Return (x, y) of the center of cell containing provided text 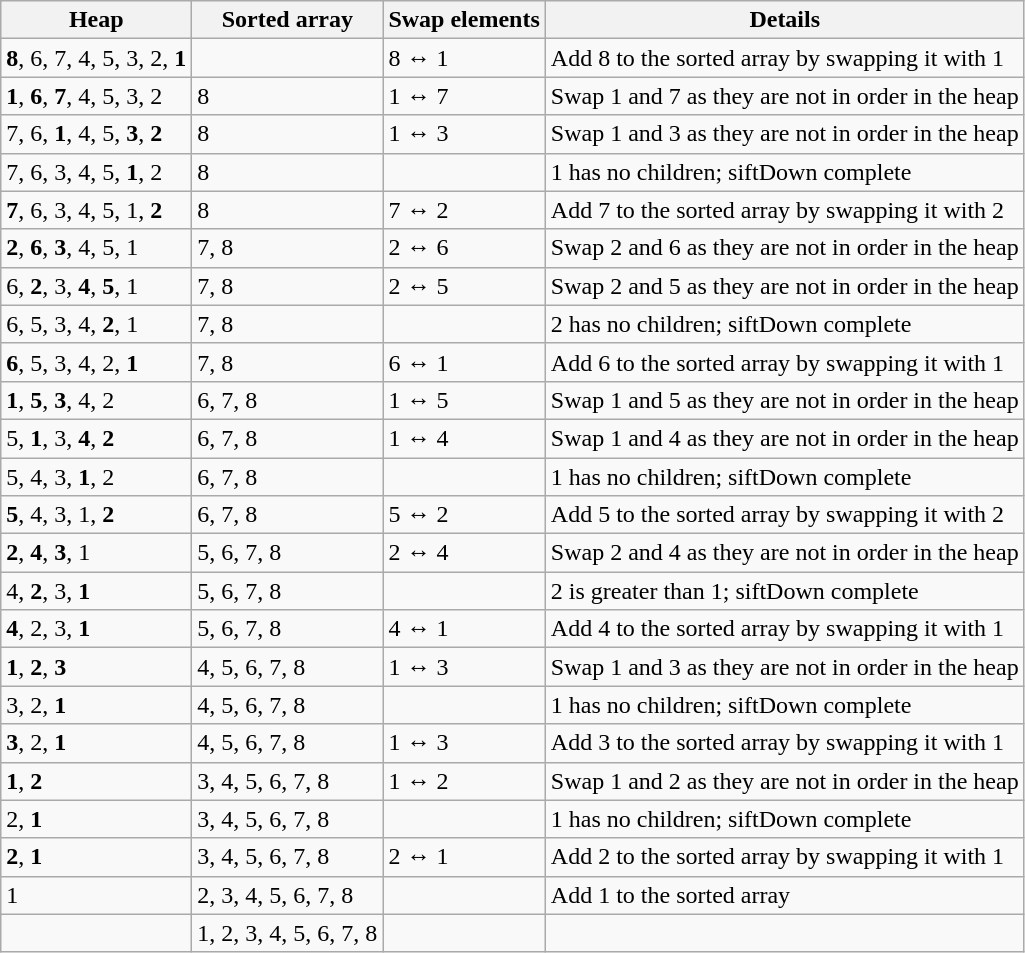
Heap (96, 20)
Add 1 to the sorted array (784, 895)
1, 2 (96, 781)
2 ↔ 1 (464, 857)
1, 2, 3, 4, 5, 6, 7, 8 (288, 933)
2, 4, 3, 1 (96, 553)
Add 3 to the sorted array by swapping it with 1 (784, 743)
Add 6 to the sorted array by swapping it with 1 (784, 362)
2, 3, 4, 5, 6, 7, 8 (288, 895)
1, 2, 3 (96, 667)
1 ↔ 5 (464, 400)
Add 5 to the sorted array by swapping it with 2 (784, 515)
Swap 2 and 6 as they are not in order in the heap (784, 248)
5, 1, 3, 4, 2 (96, 438)
8, 6, 7, 4, 5, 3, 2, 1 (96, 58)
2 has no children; siftDown complete (784, 324)
1, 5, 3, 4, 2 (96, 400)
Add 4 to the sorted array by swapping it with 1 (784, 629)
2 ↔ 4 (464, 553)
Details (784, 20)
Swap 2 and 5 as they are not in order in the heap (784, 286)
1, 6, 7, 4, 5, 3, 2 (96, 96)
1 ↔ 7 (464, 96)
7, 6, 1, 4, 5, 3, 2 (96, 134)
2 ↔ 6 (464, 248)
Swap 1 and 4 as they are not in order in the heap (784, 438)
Add 7 to the sorted array by swapping it with 2 (784, 210)
Add 2 to the sorted array by swapping it with 1 (784, 857)
6 ↔ 1 (464, 362)
1 ↔ 4 (464, 438)
Swap elements (464, 20)
Swap 2 and 4 as they are not in order in the heap (784, 553)
7 ↔ 2 (464, 210)
Swap 1 and 7 as they are not in order in the heap (784, 96)
8 ↔ 1 (464, 58)
Swap 1 and 2 as they are not in order in the heap (784, 781)
Sorted array (288, 20)
4 ↔ 1 (464, 629)
5 ↔ 2 (464, 515)
Add 8 to the sorted array by swapping it with 1 (784, 58)
1 (96, 895)
2, 6, 3, 4, 5, 1 (96, 248)
6, 2, 3, 4, 5, 1 (96, 286)
2 is greater than 1; siftDown complete (784, 591)
1 ↔ 2 (464, 781)
Swap 1 and 5 as they are not in order in the heap (784, 400)
2 ↔ 5 (464, 286)
